Locate the cell with the specified text and output its (X, Y) center coordinate. 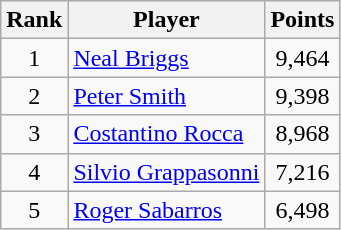
3 (34, 134)
Rank (34, 20)
Silvio Grappasonni (166, 172)
4 (34, 172)
Costantino Rocca (166, 134)
7,216 (302, 172)
6,498 (302, 210)
Player (166, 20)
Peter Smith (166, 96)
Neal Briggs (166, 58)
1 (34, 58)
8,968 (302, 134)
Points (302, 20)
9,398 (302, 96)
2 (34, 96)
5 (34, 210)
9,464 (302, 58)
Roger Sabarros (166, 210)
